Return [x, y] of the center of cell containing provided text 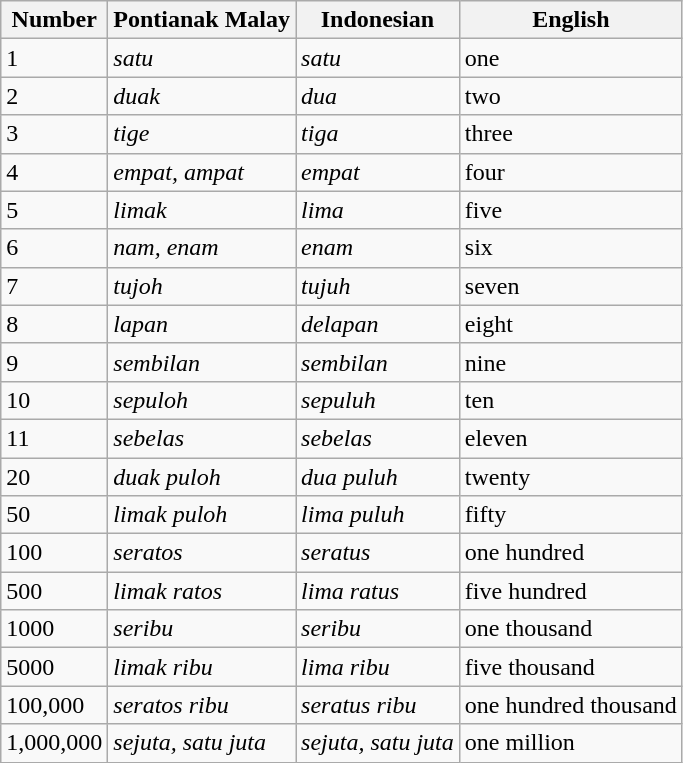
5000 [54, 667]
enam [378, 248]
seven [570, 286]
tige [202, 134]
duak puloh [202, 477]
50 [54, 515]
3 [54, 134]
seratus [378, 553]
20 [54, 477]
four [570, 172]
9 [54, 362]
1 [54, 58]
sepuloh [202, 400]
100,000 [54, 705]
five hundred [570, 591]
nam, enam [202, 248]
1000 [54, 629]
lapan [202, 324]
limak ribu [202, 667]
two [570, 96]
one million [570, 743]
empat, ampat [202, 172]
three [570, 134]
one hundred thousand [570, 705]
limak [202, 210]
11 [54, 438]
500 [54, 591]
5 [54, 210]
Indonesian [378, 20]
eleven [570, 438]
seratos [202, 553]
lima ratus [378, 591]
tiga [378, 134]
6 [54, 248]
limak ratos [202, 591]
lima ribu [378, 667]
fifty [570, 515]
1,000,000 [54, 743]
six [570, 248]
seratus ribu [378, 705]
tujuh [378, 286]
2 [54, 96]
English [570, 20]
lima puluh [378, 515]
sepuluh [378, 400]
one [570, 58]
limak puloh [202, 515]
Number [54, 20]
10 [54, 400]
tujoh [202, 286]
Pontianak Malay [202, 20]
ten [570, 400]
lima [378, 210]
nine [570, 362]
twenty [570, 477]
eight [570, 324]
five thousand [570, 667]
4 [54, 172]
dua puluh [378, 477]
delapan [378, 324]
7 [54, 286]
seratos ribu [202, 705]
one thousand [570, 629]
duak [202, 96]
five [570, 210]
8 [54, 324]
one hundred [570, 553]
empat [378, 172]
100 [54, 553]
dua [378, 96]
